Output the (x, y) coordinate of the center of the cell containing the given text.  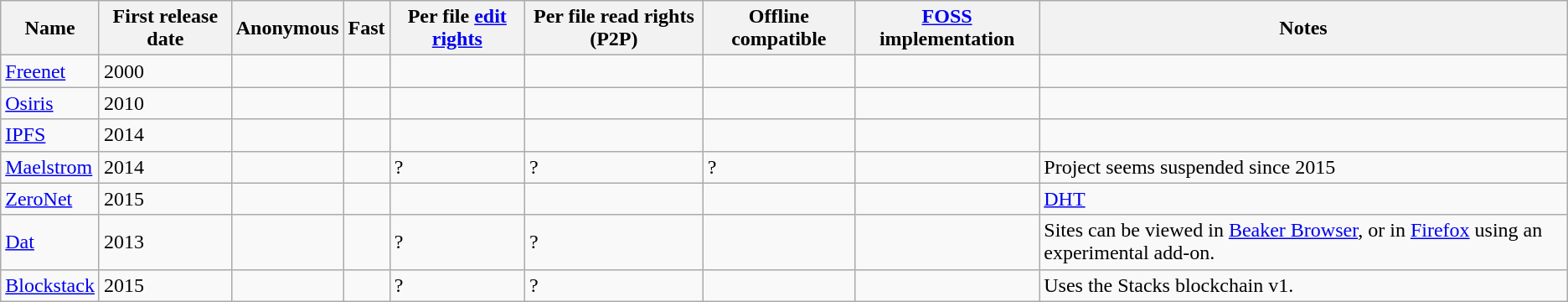
First release date (165, 29)
2013 (165, 242)
DHT (1303, 199)
Notes (1303, 29)
2000 (165, 71)
Freenet (50, 71)
Per file edit rights (457, 29)
Offline compatible (779, 29)
IPFS (50, 135)
ZeroNet (50, 199)
Blockstack (50, 285)
Sites can be viewed in Beaker Browser, or in Firefox using an experimental add-on. (1303, 242)
Project seems suspended since 2015 (1303, 167)
Uses the Stacks blockchain v1. (1303, 285)
Fast (367, 29)
FOSS implementation (946, 29)
Maelstrom (50, 167)
2010 (165, 103)
Anonymous (287, 29)
Name (50, 29)
Osiris (50, 103)
Dat (50, 242)
Per file read rights (P2P) (613, 29)
